From the cell containing the given text, extract its center point as [X, Y] coordinate. 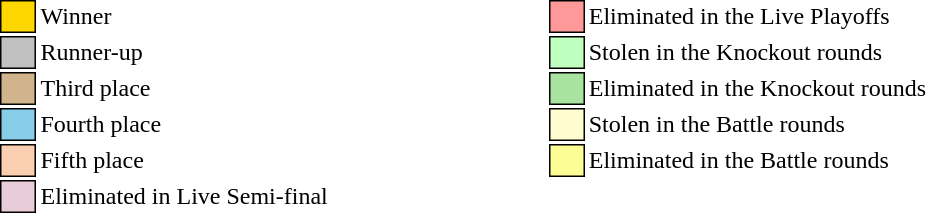
Eliminated in Live Semi-final [184, 196]
Winner [184, 16]
Fourth place [184, 124]
Runner-up [184, 52]
Third place [184, 88]
Fifth place [184, 160]
